Provide the [X, Y] coordinate of the cell's center where the given text is located.  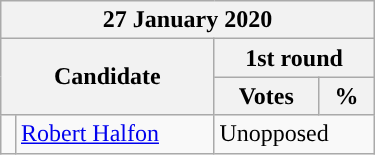
Robert Halfon [114, 134]
Candidate [108, 77]
27 January 2020 [188, 20]
% [347, 96]
Votes [266, 96]
1st round [294, 58]
Unopposed [294, 134]
